For the text-containing cell, return its midpoint in [X, Y] coordinate format. 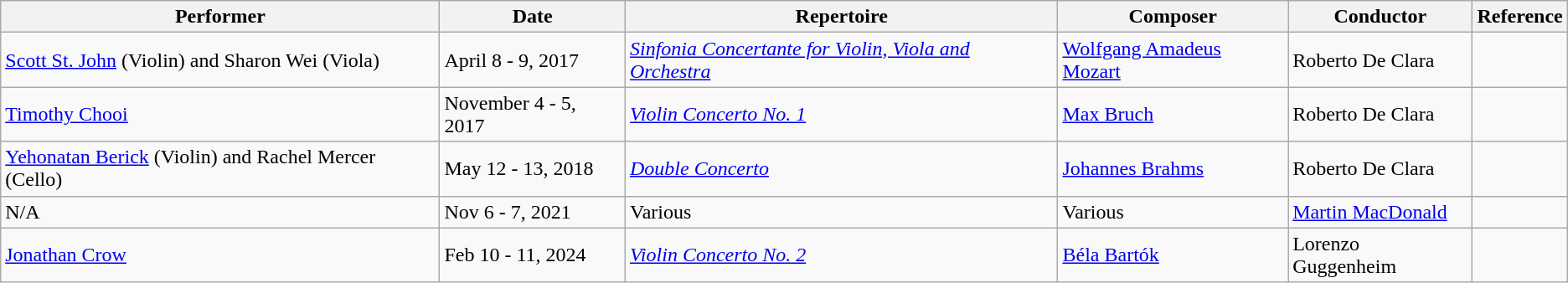
Béla Bartók [1173, 255]
Max Bruch [1173, 114]
Performer [220, 17]
November 4 - 5, 2017 [533, 114]
Reference [1519, 17]
Composer [1173, 17]
Wolfgang Amadeus Mozart [1173, 60]
Johannes Brahms [1173, 169]
Scott St. John (Violin) and Sharon Wei (Viola) [220, 60]
Date [533, 17]
May 12 - 13, 2018 [533, 169]
Lorenzo Guggenheim [1380, 255]
Yehonatan Berick (Violin) and Rachel Mercer (Cello) [220, 169]
Sinfonia Concertante for Violin, Viola and Orchestra [841, 60]
Feb 10 - 11, 2024 [533, 255]
Jonathan Crow [220, 255]
Repertoire [841, 17]
Double Concerto [841, 169]
Timothy Chooi [220, 114]
April 8 - 9, 2017 [533, 60]
Martin MacDonald [1380, 212]
Conductor [1380, 17]
Violin Concerto No. 1 [841, 114]
Violin Concerto No. 2 [841, 255]
N/A [220, 212]
Nov 6 - 7, 2021 [533, 212]
